Return (X, Y) of the center of cell containing provided text 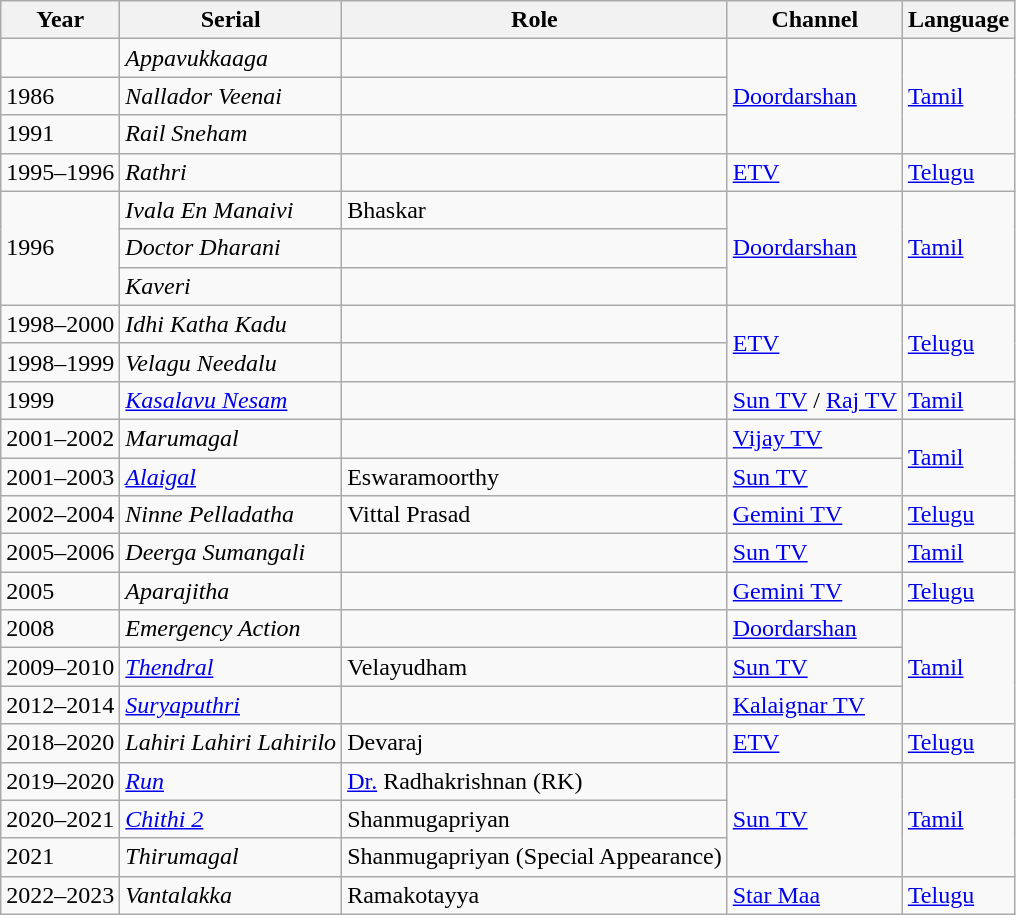
Ramakotayya (535, 895)
Eswaramoorthy (535, 477)
2009–2010 (60, 667)
1995–1996 (60, 172)
2012–2014 (60, 705)
Shanmugapriyan (535, 819)
Dr. Radhakrishnan (RK) (535, 781)
Doctor Dharani (231, 248)
2002–2004 (60, 515)
2018–2020 (60, 743)
1986 (60, 96)
Kaveri (231, 286)
Appavukkaaga (231, 58)
Chithi 2 (231, 819)
2021 (60, 857)
2022–2023 (60, 895)
Ninne Pelladatha (231, 515)
Sun TV / Raj TV (814, 400)
Year (60, 20)
2019–2020 (60, 781)
2020–2021 (60, 819)
2001–2002 (60, 438)
Serial (231, 20)
Vantalakka (231, 895)
Shanmugapriyan (Special Appearance) (535, 857)
Rathri (231, 172)
Velayudham (535, 667)
2008 (60, 629)
2005–2006 (60, 553)
Bhaskar (535, 210)
1999 (60, 400)
Idhi Katha Kadu (231, 324)
1998–2000 (60, 324)
1991 (60, 134)
Vittal Prasad (535, 515)
Star Maa (814, 895)
Suryaputhri (231, 705)
Velagu Needalu (231, 362)
Run (231, 781)
Thendral (231, 667)
Emergency Action (231, 629)
2005 (60, 591)
Channel (814, 20)
Thirumagal (231, 857)
Vijay TV (814, 438)
1996 (60, 248)
Kasalavu Nesam (231, 400)
Alaigal (231, 477)
1998–1999 (60, 362)
Role (535, 20)
Lahiri Lahiri Lahirilo (231, 743)
Devaraj (535, 743)
Nallador Veenai (231, 96)
Marumagal (231, 438)
Aparajitha (231, 591)
Language (958, 20)
Kalaignar TV (814, 705)
Rail Sneham (231, 134)
Deerga Sumangali (231, 553)
2001–2003 (60, 477)
Ivala En Manaivi (231, 210)
